Find where the given text appears and provide that cell's center as (x, y) coordinate. 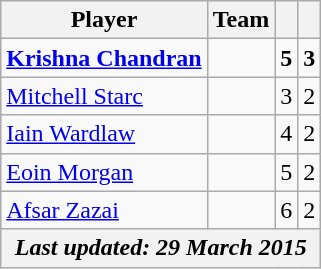
Afsar Zazai (104, 210)
Mitchell Starc (104, 96)
Team (241, 20)
Eoin Morgan (104, 172)
Iain Wardlaw (104, 134)
4 (286, 134)
6 (286, 210)
Last updated: 29 March 2015 (161, 248)
Player (104, 20)
Krishna Chandran (104, 58)
